Capture the cell that displays the provided text and extract its [x, y] central coordinate. 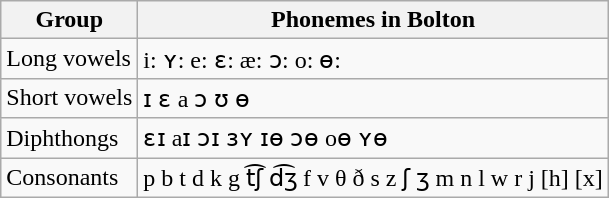
i: ʏ: e: ɛ: æ: ɔ: o: ɵ: [374, 59]
Short vowels [70, 98]
ɛɪ aɪ ɔɪ ɜʏ ɪɵ ɔɵ oɵ ʏɵ [374, 138]
Consonants [70, 178]
Long vowels [70, 59]
ɪ ɛ a ɔ ʊ ɵ [374, 98]
Diphthongs [70, 138]
Phonemes in Bolton [374, 20]
p b t d k g t͡ʃ d͡ʒ f v θ ð s z ʃ ʒ m n l w r j [h] [x] [374, 178]
Group [70, 20]
